Return (X, Y) of the center of cell containing provided text 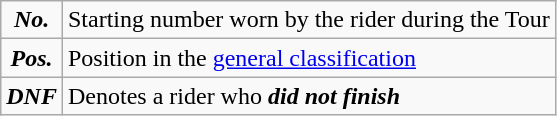
Pos. (32, 58)
Position in the general classification (308, 58)
Denotes a rider who did not finish (308, 96)
DNF (32, 96)
No. (32, 20)
Starting number worn by the rider during the Tour (308, 20)
